Locate the cell with the specified text and output its (x, y) center coordinate. 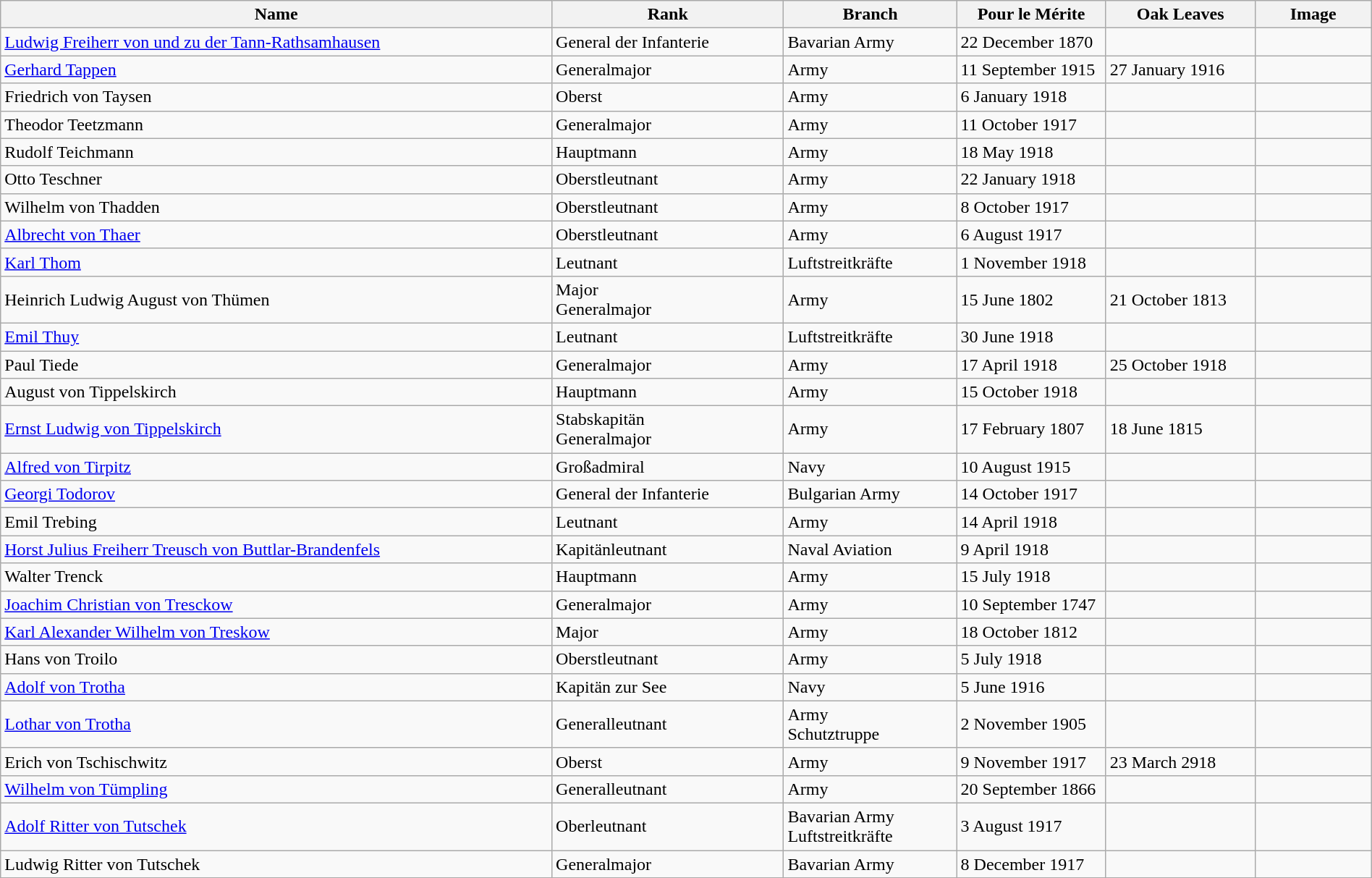
10 August 1915 (1031, 467)
Walter Trenck (276, 577)
1 November 1918 (1031, 262)
20 September 1866 (1031, 789)
Bulgarian Army (870, 494)
Kapitän zur See (668, 687)
Ludwig Freiherr von und zu der Tann-Rathsamhausen (276, 42)
18 May 1918 (1031, 152)
Bavarian ArmyLuftstreitkräfte (870, 827)
Emil Trebing (276, 522)
Erich von Tschischwitz (276, 761)
Alfred von Tirpitz (276, 467)
9 April 1918 (1031, 549)
10 September 1747 (1031, 604)
2 November 1905 (1031, 724)
Emil Thuy (276, 337)
Friedrich von Taysen (276, 97)
Georgi Todorov (276, 494)
MajorGeneralmajor (668, 300)
Karl Alexander Wilhelm von Treskow (276, 632)
8 October 1917 (1031, 207)
August von Tippelskirch (276, 392)
5 July 1918 (1031, 659)
Wilhelm von Tümpling (276, 789)
6 August 1917 (1031, 235)
3 August 1917 (1031, 827)
9 November 1917 (1031, 761)
Karl Thom (276, 262)
18 June 1815 (1180, 430)
15 July 1918 (1031, 577)
22 January 1918 (1031, 180)
22 December 1870 (1031, 42)
Oak Leaves (1180, 14)
17 February 1807 (1031, 430)
27 January 1916 (1180, 69)
Rudolf Teichmann (276, 152)
25 October 1918 (1180, 364)
Theodor Teetzmann (276, 124)
ArmySchutztruppe (870, 724)
Ernst Ludwig von Tippelskirch (276, 430)
15 October 1918 (1031, 392)
Major (668, 632)
15 June 1802 (1031, 300)
Ludwig Ritter von Tutschek (276, 864)
Albrecht von Thaer (276, 235)
Adolf von Trotha (276, 687)
5 June 1916 (1031, 687)
Kapitänleutnant (668, 549)
StabskapitänGeneralmajor (668, 430)
14 October 1917 (1031, 494)
Branch (870, 14)
Otto Teschner (276, 180)
Lothar von Trotha (276, 724)
14 April 1918 (1031, 522)
Joachim Christian von Tresckow (276, 604)
11 October 1917 (1031, 124)
18 October 1812 (1031, 632)
Oberleutnant (668, 827)
Gerhard Tappen (276, 69)
Heinrich Ludwig August von Thümen (276, 300)
6 January 1918 (1031, 97)
11 September 1915 (1031, 69)
Rank (668, 14)
Image (1313, 14)
Großadmiral (668, 467)
17 April 1918 (1031, 364)
8 December 1917 (1031, 864)
21 October 1813 (1180, 300)
Hans von Troilo (276, 659)
Pour le Mérite (1031, 14)
Wilhelm von Thadden (276, 207)
Paul Tiede (276, 364)
23 March 2918 (1180, 761)
30 June 1918 (1031, 337)
Name (276, 14)
Naval Aviation (870, 549)
Adolf Ritter von Tutschek (276, 827)
Horst Julius Freiherr Treusch von Buttlar-Brandenfels (276, 549)
